From the cell containing the given text, extract its center point as [X, Y] coordinate. 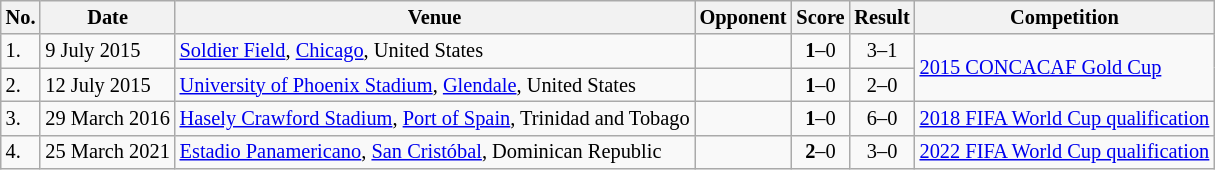
4. [21, 152]
Venue [435, 17]
Soldier Field, Chicago, United States [435, 51]
3–1 [882, 51]
No. [21, 17]
2022 FIFA World Cup qualification [1065, 152]
Hasely Crawford Stadium, Port of Spain, Trinidad and Tobago [435, 118]
3–0 [882, 152]
2015 CONCACAF Gold Cup [1065, 68]
2. [21, 85]
9 July 2015 [107, 51]
3. [21, 118]
Competition [1065, 17]
12 July 2015 [107, 85]
Result [882, 17]
Opponent [744, 17]
6–0 [882, 118]
Estadio Panamericano, San Cristóbal, Dominican Republic [435, 152]
2018 FIFA World Cup qualification [1065, 118]
Date [107, 17]
University of Phoenix Stadium, Glendale, United States [435, 85]
1. [21, 51]
Score [820, 17]
25 March 2021 [107, 152]
29 March 2016 [107, 118]
